Scan for the cell matching the given text and deliver its (X, Y) coordinate at center. 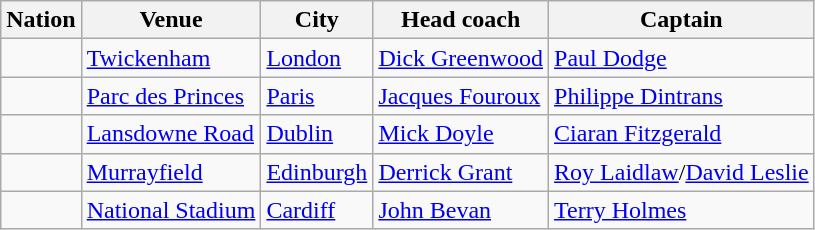
Nation (41, 20)
Ciaran Fitzgerald (682, 134)
Venue (171, 20)
Edinburgh (317, 172)
Head coach (461, 20)
Roy Laidlaw/David Leslie (682, 172)
London (317, 58)
Captain (682, 20)
Philippe Dintrans (682, 96)
Murrayfield (171, 172)
Dublin (317, 134)
Paris (317, 96)
Cardiff (317, 210)
Paul Dodge (682, 58)
City (317, 20)
Twickenham (171, 58)
National Stadium (171, 210)
John Bevan (461, 210)
Mick Doyle (461, 134)
Derrick Grant (461, 172)
Dick Greenwood (461, 58)
Terry Holmes (682, 210)
Jacques Fouroux (461, 96)
Lansdowne Road (171, 134)
Parc des Princes (171, 96)
